Find where the given text appears and provide that cell's center as (X, Y) coordinate. 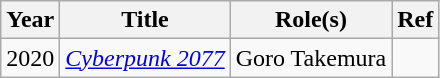
Cyberpunk 2077 (145, 58)
Title (145, 20)
Ref (416, 20)
Role(s) (311, 20)
Goro Takemura (311, 58)
2020 (30, 58)
Year (30, 20)
